Pinpoint the cell where the given text exists, returning its (X, Y) midpoint coordinate. 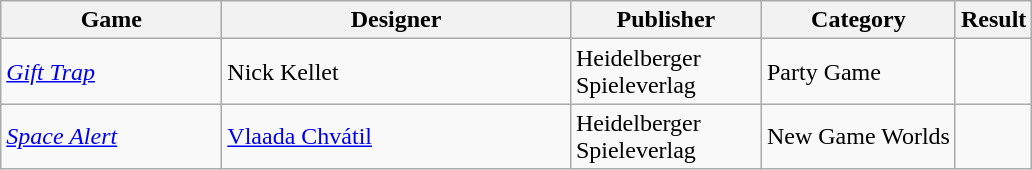
Gift Trap (112, 72)
Category (858, 20)
Space Alert (112, 136)
New Game Worlds (858, 136)
Publisher (666, 20)
Result (993, 20)
Game (112, 20)
Nick Kellet (396, 72)
Vlaada Chvátil (396, 136)
Party Game (858, 72)
Designer (396, 20)
